Extract the [x, y] coordinate from the center of the cell holding the provided text.  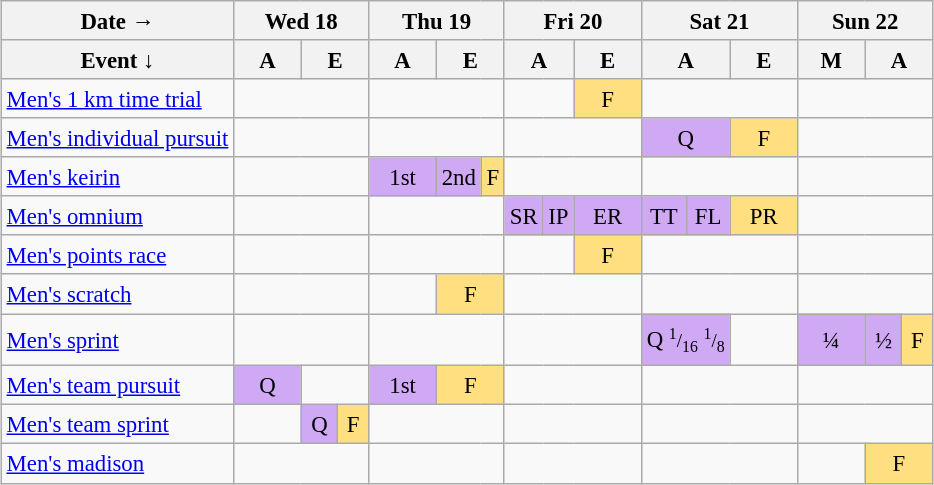
Fri 20 [572, 20]
Men's keirin [117, 176]
Men's madison [117, 464]
½ [884, 340]
Wed 18 [302, 20]
FL [708, 216]
Date → [117, 20]
Thu 19 [437, 20]
Q 1/16 1/8 [686, 340]
SR [523, 216]
TT [664, 216]
Men's individual pursuit [117, 138]
Men's team sprint [117, 424]
IP [558, 216]
Sun 22 [866, 20]
ER [608, 216]
M [832, 60]
2nd [458, 176]
Men's scratch [117, 294]
¼ [832, 340]
Men's team pursuit [117, 386]
Men's 1 km time trial [117, 98]
Men's omnium [117, 216]
PR [764, 216]
Men's sprint [117, 340]
Event ↓ [117, 60]
Men's points race [117, 254]
Sat 21 [719, 20]
